Capture the cell that displays the provided text and extract its (x, y) central coordinate. 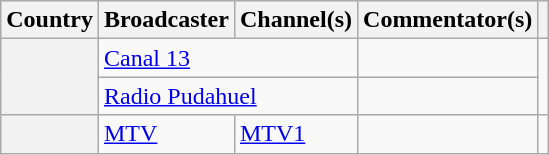
Radio Pudahuel (228, 96)
Canal 13 (228, 58)
MTV (166, 134)
Broadcaster (166, 20)
Country (50, 20)
Channel(s) (296, 20)
MTV1 (296, 134)
Commentator(s) (448, 20)
